Scan for the cell matching the given text and deliver its [X, Y] coordinate at center. 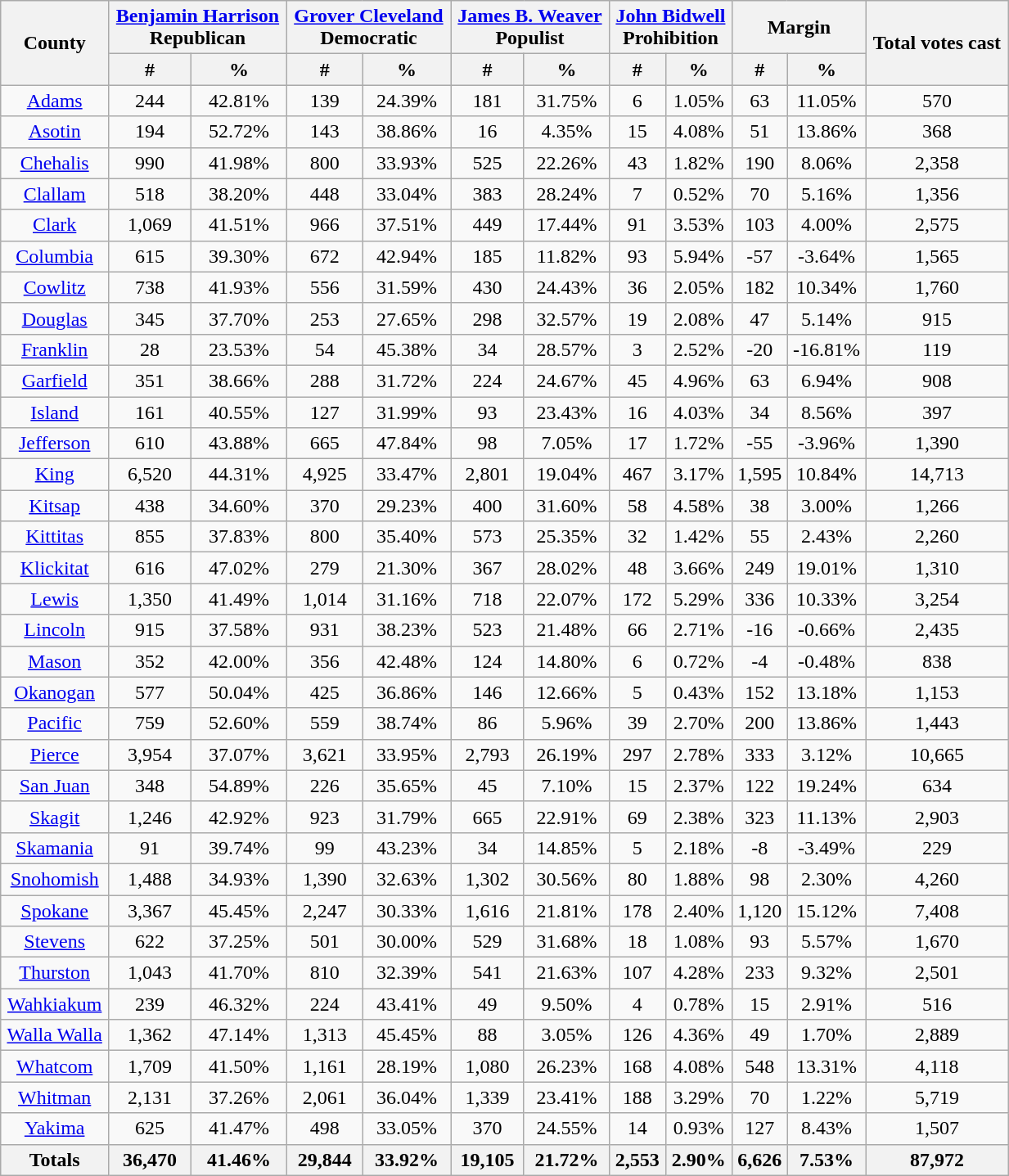
5.14% [827, 318]
39.30% [239, 256]
11.05% [827, 101]
88 [488, 1035]
541 [488, 973]
Benjamin HarrisonRepublican [198, 28]
2.05% [699, 287]
21.72% [566, 1160]
41.46% [239, 1160]
Columbia [55, 256]
615 [151, 256]
1,616 [488, 911]
400 [488, 506]
855 [151, 537]
3,367 [151, 911]
1.72% [699, 444]
James B. WeaverPopulist [530, 28]
19.01% [827, 568]
810 [324, 973]
1,302 [488, 879]
45.38% [406, 349]
1,339 [488, 1097]
22.91% [566, 817]
37.25% [239, 942]
Margin [800, 28]
3.29% [699, 1097]
41.98% [239, 163]
297 [637, 755]
38.86% [406, 132]
38 [759, 506]
31.59% [406, 287]
37.26% [239, 1097]
931 [324, 630]
31.60% [566, 506]
2,131 [151, 1097]
5.16% [827, 194]
69 [637, 817]
5.94% [699, 256]
Wahkiakum [55, 1004]
33.95% [406, 755]
181 [488, 101]
34.93% [239, 879]
27.65% [406, 318]
279 [324, 568]
-57 [759, 256]
19.04% [566, 475]
1.82% [699, 163]
48 [637, 568]
Garfield [55, 381]
17.44% [566, 225]
37.51% [406, 225]
87,972 [937, 1160]
7.05% [566, 444]
-0.48% [827, 661]
10,665 [937, 755]
4.28% [699, 973]
1,709 [151, 1066]
1,161 [324, 1066]
1.05% [699, 101]
29,844 [324, 1160]
Total votes cast [937, 43]
10.84% [827, 475]
Totals [55, 1160]
21.48% [566, 630]
2,889 [937, 1035]
448 [324, 194]
41.51% [239, 225]
838 [937, 661]
10.33% [827, 599]
367 [488, 568]
3.00% [827, 506]
529 [488, 942]
383 [488, 194]
Mason [55, 661]
430 [488, 287]
622 [151, 942]
923 [324, 817]
124 [488, 661]
13.18% [827, 692]
5.29% [699, 599]
30.00% [406, 942]
2,260 [937, 537]
Kittitas [55, 537]
19 [637, 318]
3.05% [566, 1035]
47.84% [406, 444]
2.37% [699, 786]
573 [488, 537]
438 [151, 506]
-3.49% [827, 848]
22.26% [566, 163]
3.17% [699, 475]
1,760 [937, 287]
15.12% [827, 911]
54 [324, 349]
4.03% [699, 412]
21.81% [566, 911]
4.96% [699, 381]
249 [759, 568]
99 [324, 848]
233 [759, 973]
Adams [55, 101]
4,260 [937, 879]
Okanogan [55, 692]
58 [637, 506]
253 [324, 318]
51 [759, 132]
0.93% [699, 1129]
168 [637, 1066]
31.75% [566, 101]
577 [151, 692]
31.99% [406, 412]
226 [324, 786]
525 [488, 163]
1.70% [827, 1035]
39 [637, 723]
0.43% [699, 692]
1,670 [937, 942]
1.88% [699, 879]
38.20% [239, 194]
35.65% [406, 786]
23.53% [239, 349]
3.53% [699, 225]
2,553 [637, 1160]
194 [151, 132]
28.02% [566, 568]
Snohomish [55, 879]
24.55% [566, 1129]
2.40% [699, 911]
1,043 [151, 973]
30.56% [566, 879]
1,488 [151, 879]
26.19% [566, 755]
2,247 [324, 911]
1,014 [324, 599]
42.81% [239, 101]
29.23% [406, 506]
12.66% [566, 692]
37.83% [239, 537]
Grover ClevelandDemocratic [368, 28]
966 [324, 225]
188 [637, 1097]
43.88% [239, 444]
143 [324, 132]
0.72% [699, 661]
14,713 [937, 475]
41.93% [239, 287]
31.68% [566, 942]
Thurston [55, 973]
Kitsap [55, 506]
146 [488, 692]
3,254 [937, 599]
122 [759, 786]
47.02% [239, 568]
Yakima [55, 1129]
43.23% [406, 848]
467 [637, 475]
1,310 [937, 568]
47 [759, 318]
1,246 [151, 817]
759 [151, 723]
185 [488, 256]
351 [151, 381]
523 [488, 630]
31.16% [406, 599]
4.35% [566, 132]
42.48% [406, 661]
44.31% [239, 475]
24.39% [406, 101]
33.93% [406, 163]
119 [937, 349]
Pacific [55, 723]
5.57% [827, 942]
139 [324, 101]
36 [637, 287]
2.38% [699, 817]
2.30% [827, 879]
323 [759, 817]
Whitman [55, 1097]
0.78% [699, 1004]
14.80% [566, 661]
8.56% [827, 412]
3,954 [151, 755]
625 [151, 1129]
1,356 [937, 194]
336 [759, 599]
66 [637, 630]
738 [151, 287]
616 [151, 568]
42.00% [239, 661]
Cowlitz [55, 287]
1,350 [151, 599]
298 [488, 318]
3.12% [827, 755]
610 [151, 444]
229 [937, 848]
1.08% [699, 942]
518 [151, 194]
42.92% [239, 817]
Skamania [55, 848]
36.04% [406, 1097]
2.78% [699, 755]
14.85% [566, 848]
8.06% [827, 163]
41.49% [239, 599]
25.35% [566, 537]
24.43% [566, 287]
126 [637, 1035]
7,408 [937, 911]
19,105 [488, 1160]
41.70% [239, 973]
1.22% [827, 1097]
1,313 [324, 1035]
43 [637, 163]
Clallam [55, 194]
9.50% [566, 1004]
4,118 [937, 1066]
244 [151, 101]
356 [324, 661]
2.90% [699, 1160]
31.79% [406, 817]
John BidwellProhibition [670, 28]
Franklin [55, 349]
28.57% [566, 349]
2,801 [488, 475]
345 [151, 318]
17 [637, 444]
103 [759, 225]
1,080 [488, 1066]
1,362 [151, 1035]
9.32% [827, 973]
40.55% [239, 412]
7.53% [827, 1160]
33.92% [406, 1160]
38.74% [406, 723]
-20 [759, 349]
35.40% [406, 537]
36.86% [406, 692]
-16.81% [827, 349]
672 [324, 256]
908 [937, 381]
8.43% [827, 1129]
Klickitat [55, 568]
2.18% [699, 848]
2,575 [937, 225]
Lincoln [55, 630]
2.71% [699, 630]
23.41% [566, 1097]
-55 [759, 444]
Jefferson [55, 444]
Douglas [55, 318]
498 [324, 1129]
178 [637, 911]
32.63% [406, 879]
6,626 [759, 1160]
2,435 [937, 630]
4.36% [699, 1035]
80 [637, 879]
1.42% [699, 537]
San Juan [55, 786]
397 [937, 412]
-8 [759, 848]
47.14% [239, 1035]
Lewis [55, 599]
Stevens [55, 942]
-3.96% [827, 444]
3 [637, 349]
570 [937, 101]
28 [151, 349]
52.60% [239, 723]
182 [759, 287]
42.94% [406, 256]
Pierce [55, 755]
86 [488, 723]
37.70% [239, 318]
4 [637, 1004]
2.91% [827, 1004]
368 [937, 132]
33.47% [406, 475]
23.43% [566, 412]
559 [324, 723]
2,793 [488, 755]
6.94% [827, 381]
200 [759, 723]
2,061 [324, 1097]
32 [637, 537]
190 [759, 163]
990 [151, 163]
1,153 [937, 692]
Chehalis [55, 163]
21.63% [566, 973]
11.13% [827, 817]
13.31% [827, 1066]
Island [55, 412]
2,358 [937, 163]
14 [637, 1129]
33.05% [406, 1129]
11.82% [566, 256]
425 [324, 692]
2,903 [937, 817]
1,507 [937, 1129]
352 [151, 661]
22.07% [566, 599]
7 [637, 194]
516 [937, 1004]
634 [937, 786]
1,266 [937, 506]
38.66% [239, 381]
County [55, 43]
37.58% [239, 630]
Walla Walla [55, 1035]
2.52% [699, 349]
-3.64% [827, 256]
1,443 [937, 723]
21.30% [406, 568]
-0.66% [827, 630]
18 [637, 942]
0.52% [699, 194]
Whatcom [55, 1066]
38.23% [406, 630]
556 [324, 287]
32.57% [566, 318]
46.32% [239, 1004]
19.24% [827, 786]
33.04% [406, 194]
6,520 [151, 475]
107 [637, 973]
2.70% [699, 723]
5.96% [566, 723]
24.67% [566, 381]
4.00% [827, 225]
31.72% [406, 381]
548 [759, 1066]
4.58% [699, 506]
Skagit [55, 817]
449 [488, 225]
30.33% [406, 911]
43.41% [406, 1004]
36,470 [151, 1160]
King [55, 475]
718 [488, 599]
2.43% [827, 537]
50.04% [239, 692]
1,565 [937, 256]
1,069 [151, 225]
-4 [759, 661]
2.08% [699, 318]
41.50% [239, 1066]
Spokane [55, 911]
152 [759, 692]
161 [151, 412]
501 [324, 942]
Clark [55, 225]
55 [759, 537]
10.34% [827, 287]
288 [324, 381]
54.89% [239, 786]
4,925 [324, 475]
3.66% [699, 568]
1,595 [759, 475]
39.74% [239, 848]
3,621 [324, 755]
37.07% [239, 755]
Asotin [55, 132]
7.10% [566, 786]
34.60% [239, 506]
348 [151, 786]
26.23% [566, 1066]
28.24% [566, 194]
32.39% [406, 973]
5,719 [937, 1097]
41.47% [239, 1129]
333 [759, 755]
28.19% [406, 1066]
2,501 [937, 973]
52.72% [239, 132]
1,120 [759, 911]
239 [151, 1004]
-16 [759, 630]
172 [637, 599]
